Return (x, y) of the center of cell containing provided text 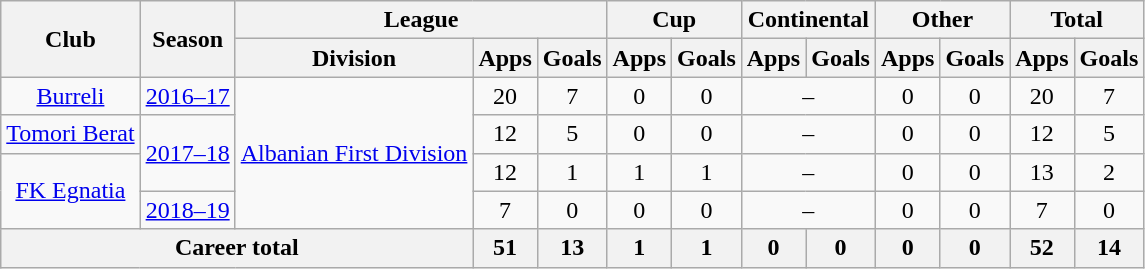
51 (505, 248)
League (421, 20)
Other (942, 20)
Total (1077, 20)
Continental (808, 20)
2 (1109, 172)
Season (188, 39)
Division (354, 58)
2018–19 (188, 210)
Cup (674, 20)
2016–17 (188, 96)
Club (70, 39)
2017–18 (188, 153)
Burreli (70, 96)
Albanian First Division (354, 153)
14 (1109, 248)
52 (1042, 248)
FK Egnatia (70, 191)
Tomori Berat (70, 134)
Career total (237, 248)
